Identify which cell holds the provided text, then report its [x, y] central coordinate. 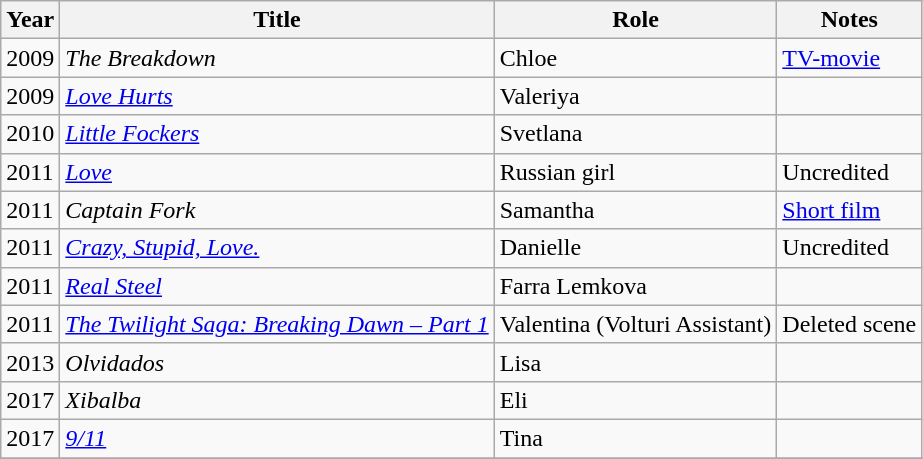
Farra Lemkova [636, 286]
Olvidados [277, 362]
Valeriya [636, 96]
Valentina (Volturi Assistant) [636, 324]
Svetlana [636, 134]
Year [30, 20]
Russian girl [636, 172]
Danielle [636, 248]
Notes [850, 20]
Role [636, 20]
Tina [636, 438]
9/11 [277, 438]
Little Fockers [277, 134]
The Twilight Saga: Breaking Dawn – Part 1 [277, 324]
Xibalba [277, 400]
Samantha [636, 210]
The Breakdown [277, 58]
Crazy, Stupid, Love. [277, 248]
2013 [30, 362]
Deleted scene [850, 324]
Title [277, 20]
Captain Fork [277, 210]
Lisa [636, 362]
Short film [850, 210]
Love [277, 172]
TV-movie [850, 58]
Love Hurts [277, 96]
2010 [30, 134]
Eli [636, 400]
Real Steel [277, 286]
Chloe [636, 58]
